Return the [x, y] coordinate for the center point of the cell that contains the specified text.  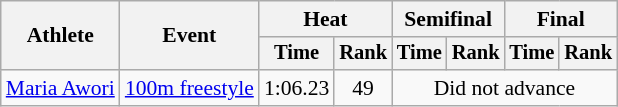
Heat [326, 19]
Final [560, 19]
100m freestyle [190, 88]
49 [363, 88]
Event [190, 36]
1:06.23 [296, 88]
Maria Awori [60, 88]
Did not advance [504, 88]
Semifinal [448, 19]
Athlete [60, 36]
